Pinpoint the cell where the given text exists, returning its [X, Y] midpoint coordinate. 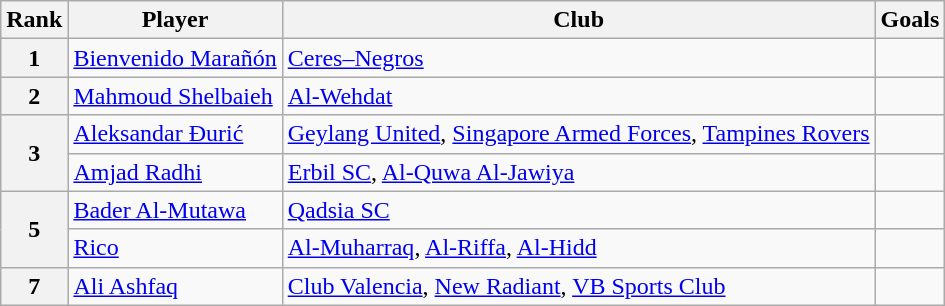
Geylang United, Singapore Armed Forces, Tampines Rovers [578, 134]
Ceres–Negros [578, 58]
2 [34, 96]
Rico [175, 248]
Player [175, 20]
Amjad Radhi [175, 172]
7 [34, 286]
5 [34, 229]
3 [34, 153]
Bader Al-Mutawa [175, 210]
Al-Muharraq, Al-Riffa, Al-Hidd [578, 248]
Mahmoud Shelbaieh [175, 96]
1 [34, 58]
Rank [34, 20]
Club [578, 20]
Ali Ashfaq [175, 286]
Club Valencia, New Radiant, VB Sports Club [578, 286]
Goals [910, 20]
Qadsia SC [578, 210]
Erbil SC, Al-Quwa Al-Jawiya [578, 172]
Bienvenido Marañón [175, 58]
Al-Wehdat [578, 96]
Aleksandar Đurić [175, 134]
